Find where the given text appears and provide that cell's center as [x, y] coordinate. 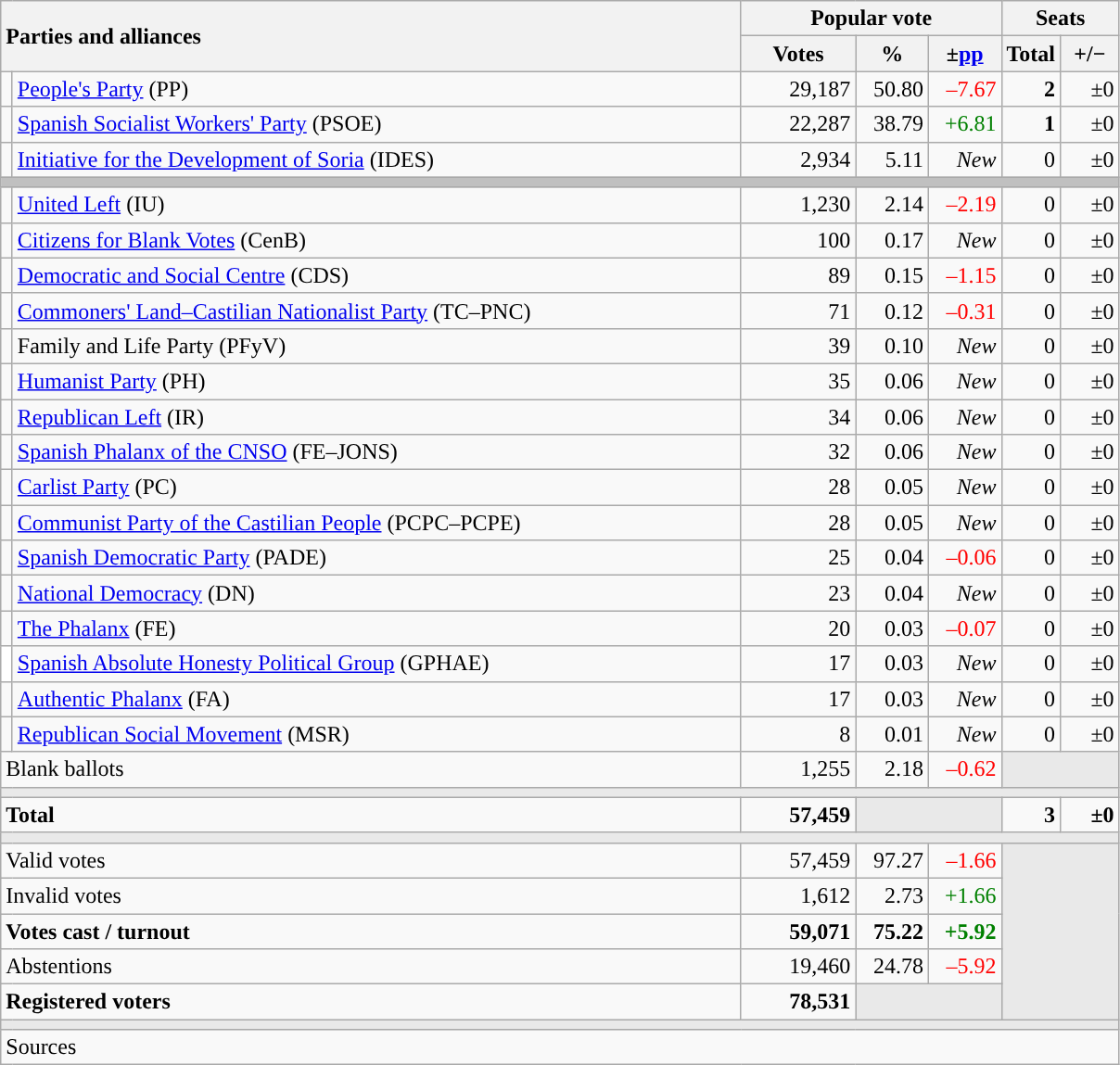
Republican Social Movement (MSR) [376, 734]
75.22 [892, 932]
32 [798, 452]
22,287 [798, 124]
25 [798, 558]
29,187 [798, 89]
Votes [798, 54]
Family and Life Party (PFyV) [376, 346]
Abstentions [371, 967]
Votes cast / turnout [371, 932]
Registered voters [371, 1002]
Democratic and Social Centre (CDS) [376, 275]
89 [798, 275]
Seats [1061, 19]
+5.92 [964, 932]
35 [798, 381]
Republican Left (IR) [376, 416]
24.78 [892, 967]
2.18 [892, 769]
23 [798, 593]
2,934 [798, 159]
Communist Party of the Castilian People (PCPC–PCPE) [376, 523]
1,612 [798, 895]
0.12 [892, 311]
Humanist Party (PH) [376, 381]
Invalid votes [371, 895]
5.11 [892, 159]
Spanish Democratic Party (PADE) [376, 558]
8 [798, 734]
0.17 [892, 240]
2 [1031, 89]
–1.15 [964, 275]
97.27 [892, 860]
±pp [964, 54]
People's Party (PP) [376, 89]
Popular vote [872, 19]
Valid votes [371, 860]
50.80 [892, 89]
1,230 [798, 205]
3 [1031, 815]
–0.07 [964, 628]
+/− [1090, 54]
–0.62 [964, 769]
–5.92 [964, 967]
34 [798, 416]
1 [1031, 124]
–2.19 [964, 205]
Blank ballots [371, 769]
19,460 [798, 967]
Carlist Party (PC) [376, 488]
0.01 [892, 734]
Commoners' Land–Castilian Nationalist Party (TC–PNC) [376, 311]
Spanish Socialist Workers' Party (PSOE) [376, 124]
The Phalanx (FE) [376, 628]
71 [798, 311]
2.73 [892, 895]
Spanish Phalanx of the CNSO (FE–JONS) [376, 452]
Spanish Absolute Honesty Political Group (GPHAE) [376, 664]
–7.67 [964, 89]
National Democracy (DN) [376, 593]
United Left (IU) [376, 205]
–0.31 [964, 311]
78,531 [798, 1002]
38.79 [892, 124]
Parties and alliances [371, 36]
39 [798, 346]
Sources [560, 1047]
Initiative for the Development of Soria (IDES) [376, 159]
Authentic Phalanx (FA) [376, 699]
% [892, 54]
2.14 [892, 205]
–0.06 [964, 558]
Citizens for Blank Votes (CenB) [376, 240]
100 [798, 240]
+1.66 [964, 895]
0.15 [892, 275]
0.10 [892, 346]
20 [798, 628]
+6.81 [964, 124]
59,071 [798, 932]
–1.66 [964, 860]
1,255 [798, 769]
